Extract the (x, y) coordinate from the center of the cell holding the provided text.  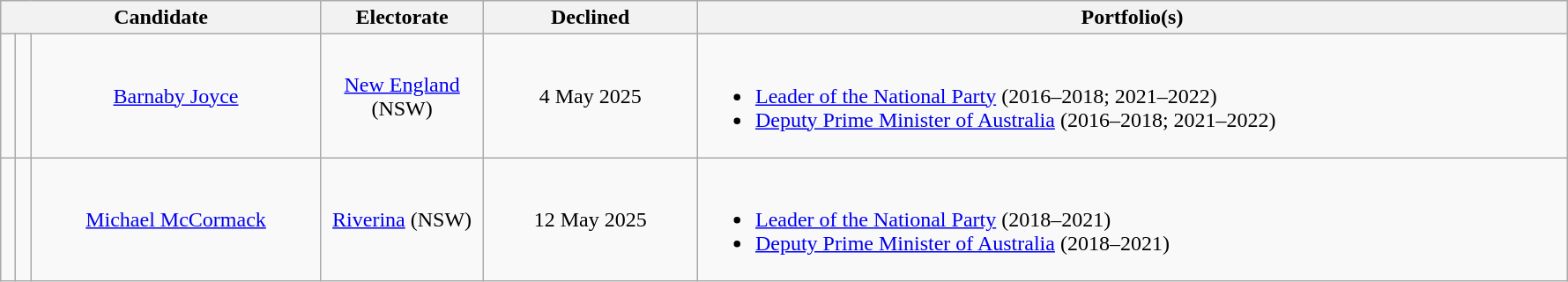
Electorate (402, 18)
Declined (591, 18)
Michael McCormack (176, 219)
Candidate (161, 18)
Portfolio(s) (1132, 18)
Leader of the National Party (2018–2021)Deputy Prime Minister of Australia (2018–2021) (1132, 219)
4 May 2025 (591, 96)
New England (NSW) (402, 96)
Barnaby Joyce (176, 96)
Leader of the National Party (2016–2018; 2021–2022)Deputy Prime Minister of Australia (2016–2018; 2021–2022) (1132, 96)
12 May 2025 (591, 219)
Riverina (NSW) (402, 219)
